Identify which cell holds the provided text, then report its [x, y] central coordinate. 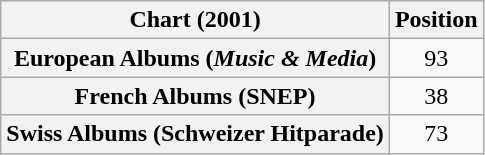
Position [436, 20]
93 [436, 58]
French Albums (SNEP) [196, 96]
European Albums (Music & Media) [196, 58]
73 [436, 134]
Chart (2001) [196, 20]
Swiss Albums (Schweizer Hitparade) [196, 134]
38 [436, 96]
